For the text-containing cell, return its midpoint in (x, y) coordinate format. 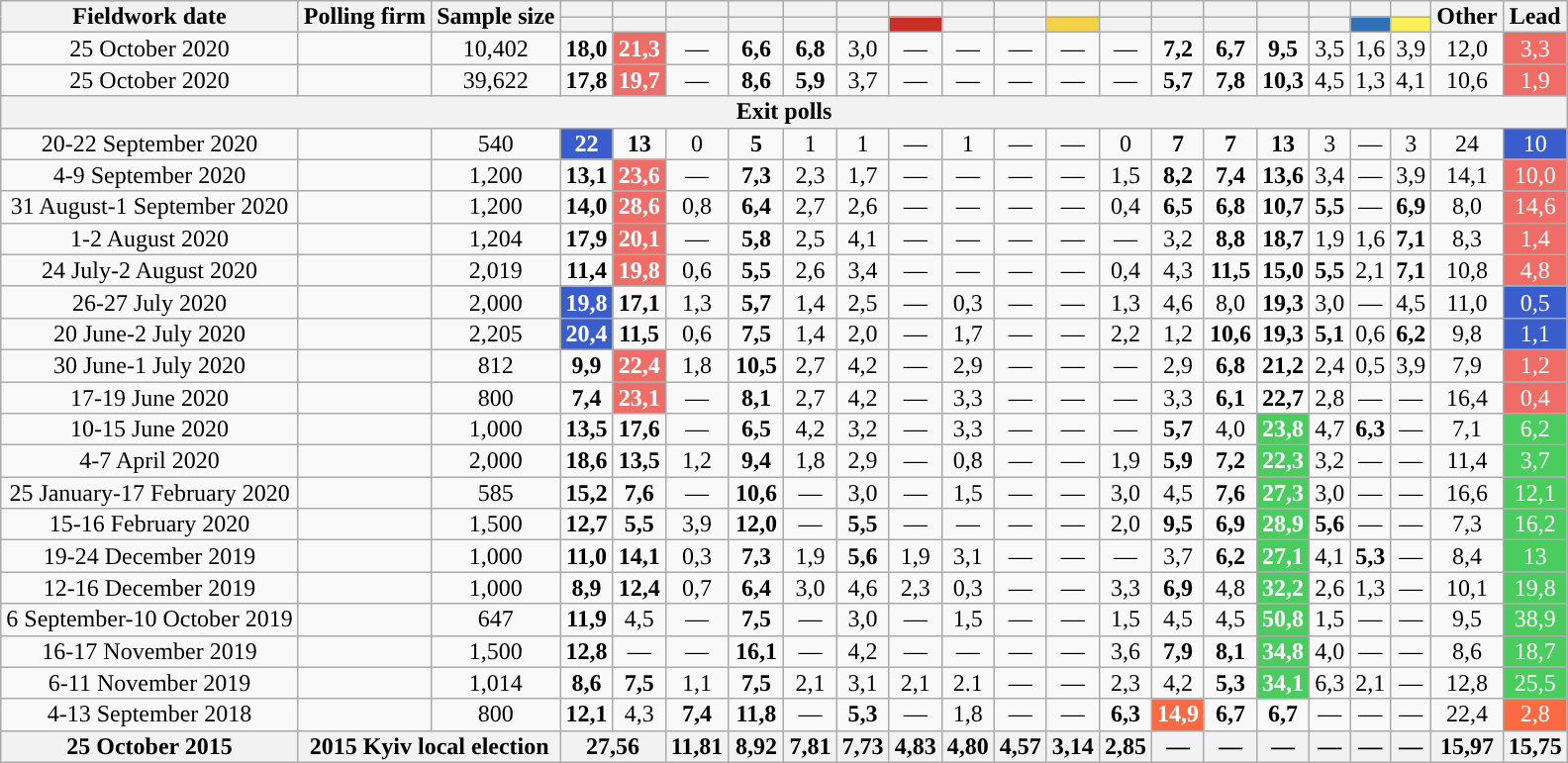
34,8 (1283, 651)
28,6 (639, 207)
8,3 (1467, 238)
10,7 (1283, 207)
27,1 (1283, 556)
Lead (1534, 17)
25 October 2015 (150, 746)
50,8 (1283, 620)
4,57 (1020, 746)
16,2 (1534, 525)
22 (586, 143)
25 January-17 February 2020 (150, 493)
15,2 (586, 493)
15,0 (1283, 270)
39,622 (496, 80)
6,6 (756, 48)
7,73 (863, 746)
26-27 July 2020 (150, 302)
647 (496, 620)
10,402 (496, 48)
1,014 (496, 683)
4-9 September 2020 (150, 175)
6-11 November 2019 (150, 683)
2,85 (1125, 746)
1,204 (496, 238)
2,205 (496, 334)
2,019 (496, 270)
4-13 September 2018 (150, 715)
17,6 (639, 429)
14,9 (1178, 715)
27,56 (613, 746)
4-7 April 2020 (150, 461)
8,9 (586, 588)
10,1 (1467, 588)
18,0 (586, 48)
12,4 (639, 588)
34,1 (1283, 683)
25,5 (1534, 683)
Polling firm (364, 17)
8,4 (1467, 556)
Other (1467, 17)
15,75 (1534, 746)
15,97 (1467, 746)
3,5 (1330, 48)
32,2 (1283, 588)
3,6 (1125, 651)
2.1 (968, 683)
10-15 June 2020 (150, 429)
27,3 (1283, 493)
30 June-1 July 2020 (150, 365)
540 (496, 143)
16,6 (1467, 493)
19-24 December 2019 (150, 556)
28,9 (1283, 525)
20-22 September 2020 (150, 143)
17-19 June 2020 (150, 398)
16,1 (756, 651)
5 (756, 143)
17,8 (586, 80)
20 June-2 July 2020 (150, 334)
14,6 (1534, 207)
23,8 (1283, 429)
21,3 (639, 48)
38,9 (1534, 620)
3,14 (1073, 746)
11,8 (756, 715)
4,80 (968, 746)
17,9 (586, 238)
12-16 December 2019 (150, 588)
8,8 (1229, 238)
4,7 (1330, 429)
16-17 November 2019 (150, 651)
1-2 August 2020 (150, 238)
10,5 (756, 365)
24 (1467, 143)
6,1 (1229, 398)
10,3 (1283, 80)
10 (1534, 143)
10,8 (1467, 270)
2,4 (1330, 365)
585 (496, 493)
7,81 (810, 746)
15-16 February 2020 (150, 525)
2015 Kyiv local election (430, 746)
10,0 (1534, 175)
13,6 (1283, 175)
5,8 (756, 238)
20,4 (586, 334)
6 September-10 October 2019 (150, 620)
2,2 (1125, 334)
24 July-2 August 2020 (150, 270)
14,0 (586, 207)
21,2 (1283, 365)
11,9 (586, 620)
20,1 (639, 238)
5,1 (1330, 334)
Fieldwork date (150, 17)
9,4 (756, 461)
18,6 (586, 461)
12,7 (586, 525)
22,7 (1283, 398)
16,4 (1467, 398)
7,8 (1229, 80)
17,1 (639, 302)
0,7 (697, 588)
19,7 (639, 80)
812 (496, 365)
8,92 (756, 746)
13,1 (586, 175)
22,3 (1283, 461)
4,83 (915, 746)
31 August-1 September 2020 (150, 207)
23,6 (639, 175)
8,2 (1178, 175)
9,9 (586, 365)
11,81 (697, 746)
Exit polls (784, 112)
9,8 (1467, 334)
Sample size (496, 17)
23,1 (639, 398)
